Capture the cell that displays the provided text and extract its (X, Y) central coordinate. 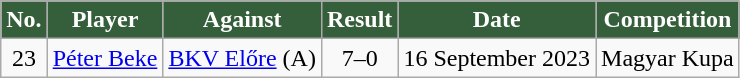
Result (359, 20)
Player (105, 20)
Against (242, 20)
7–0 (359, 58)
No. (24, 20)
Péter Beke (105, 58)
BKV Előre (A) (242, 58)
Competition (668, 20)
Date (497, 20)
23 (24, 58)
Magyar Kupa (668, 58)
16 September 2023 (497, 58)
